Locate the cell with the specified text and output its [X, Y] center coordinate. 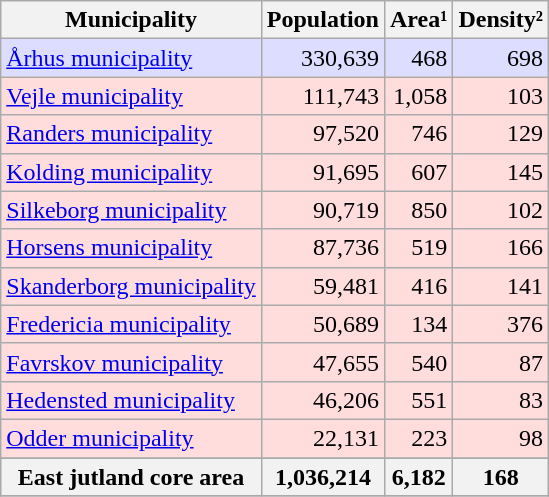
607 [418, 172]
468 [418, 58]
519 [418, 248]
698 [501, 58]
East jutland core area [132, 477]
Hedensted municipality [132, 400]
90,719 [322, 210]
87 [501, 362]
Skanderborg municipality [132, 286]
22,131 [322, 438]
551 [418, 400]
416 [418, 286]
376 [501, 324]
Kolding municipality [132, 172]
141 [501, 286]
59,481 [322, 286]
746 [418, 134]
46,206 [322, 400]
6,182 [418, 477]
129 [501, 134]
102 [501, 210]
1,036,214 [322, 477]
87,736 [322, 248]
91,695 [322, 172]
98 [501, 438]
111,743 [322, 96]
Århus municipality [132, 58]
Municipality [132, 20]
166 [501, 248]
134 [418, 324]
Density² [501, 20]
Favrskov municipality [132, 362]
83 [501, 400]
1,058 [418, 96]
Vejle municipality [132, 96]
850 [418, 210]
Randers municipality [132, 134]
540 [418, 362]
Odder municipality [132, 438]
50,689 [322, 324]
168 [501, 477]
330,639 [322, 58]
Area¹ [418, 20]
47,655 [322, 362]
Silkeborg municipality [132, 210]
Fredericia municipality [132, 324]
223 [418, 438]
145 [501, 172]
Population [322, 20]
103 [501, 96]
Horsens municipality [132, 248]
97,520 [322, 134]
